From the cell containing the given text, extract its center point as [x, y] coordinate. 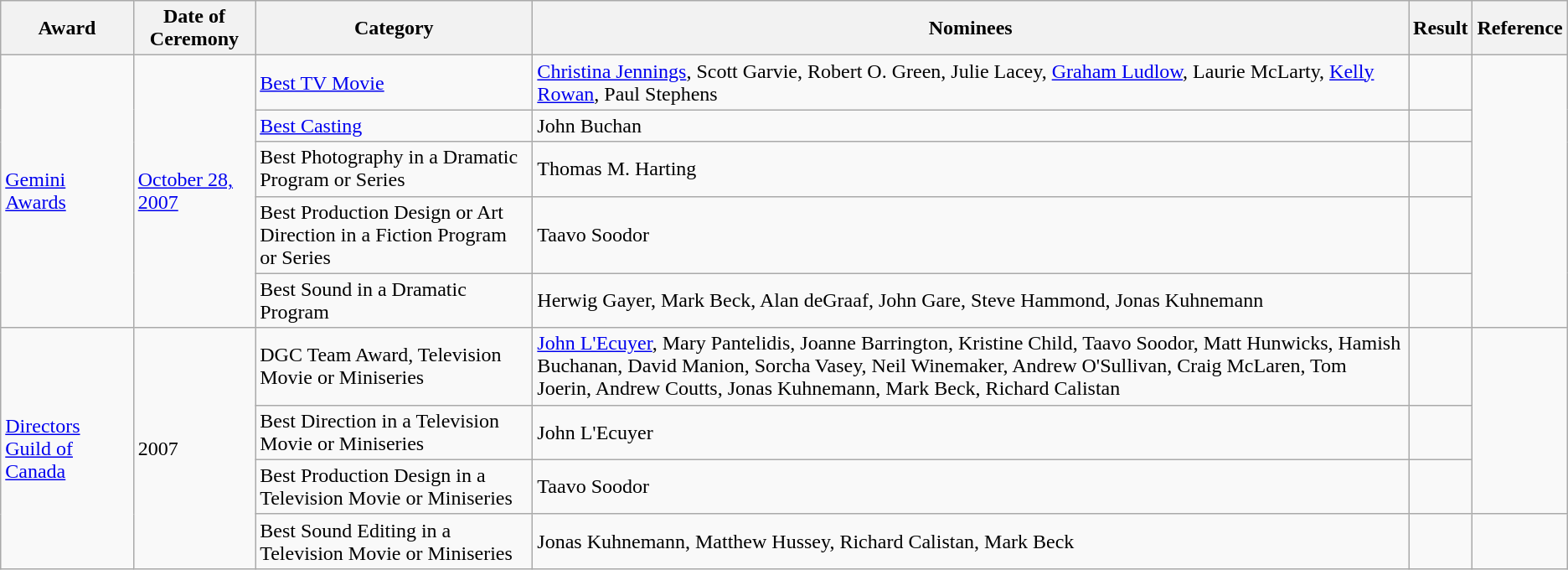
Nominees [971, 28]
Best Direction in a Television Movie or Miniseries [394, 433]
Herwig Gayer, Mark Beck, Alan deGraaf, John Gare, Steve Hammond, Jonas Kuhnemann [971, 300]
Jonas Kuhnemann, Matthew Hussey, Richard Calistan, Mark Beck [971, 541]
Category [394, 28]
Thomas M. Harting [971, 169]
Best Sound Editing in a Television Movie or Miniseries [394, 541]
Best Production Design or Art Direction in a Fiction Program or Series [394, 235]
October 28, 2007 [194, 191]
Best Production Design in a Television Movie or Miniseries [394, 486]
Gemini Awards [67, 191]
Reference [1519, 28]
Best Sound in a Dramatic Program [394, 300]
Directors Guild of Canada [67, 448]
Award [67, 28]
John Buchan [971, 126]
Date of Ceremony [194, 28]
DGC Team Award, Television Movie or Miniseries [394, 366]
Best Casting [394, 126]
Best TV Movie [394, 82]
Result [1441, 28]
Best Photography in a Dramatic Program or Series [394, 169]
John L'Ecuyer [971, 433]
2007 [194, 448]
Christina Jennings, Scott Garvie, Robert O. Green, Julie Lacey, Graham Ludlow, Laurie McLarty, Kelly Rowan, Paul Stephens [971, 82]
